Identify which cell holds the provided text, then report its [x, y] central coordinate. 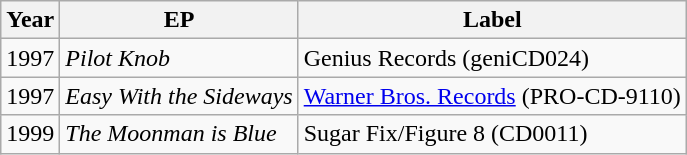
The Moonman is Blue [179, 134]
EP [179, 20]
Sugar Fix/Figure 8 (CD0011) [492, 134]
Warner Bros. Records (PRO-CD-9110) [492, 96]
Year [30, 20]
1999 [30, 134]
Easy With the Sideways [179, 96]
Pilot Knob [179, 58]
Label [492, 20]
Genius Records (geniCD024) [492, 58]
